Return the [x, y] coordinate for the center point of the cell that contains the specified text.  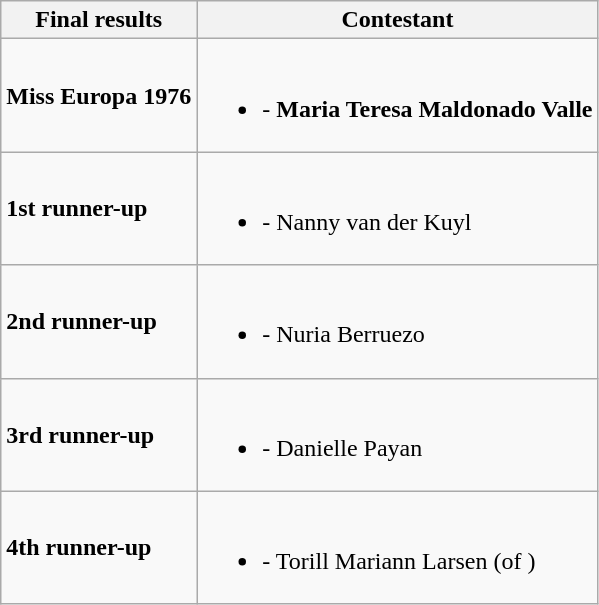
1st runner-up [99, 208]
- Nanny van der Kuyl [398, 208]
Final results [99, 20]
2nd runner-up [99, 322]
- Danielle Payan [398, 434]
Contestant [398, 20]
- Torill Mariann Larsen (of ) [398, 548]
- Maria Teresa Maldonado Valle [398, 96]
4th runner-up [99, 548]
- Nuria Berruezo [398, 322]
Miss Europa 1976 [99, 96]
3rd runner-up [99, 434]
